Identify which cell holds the provided text, then report its (x, y) central coordinate. 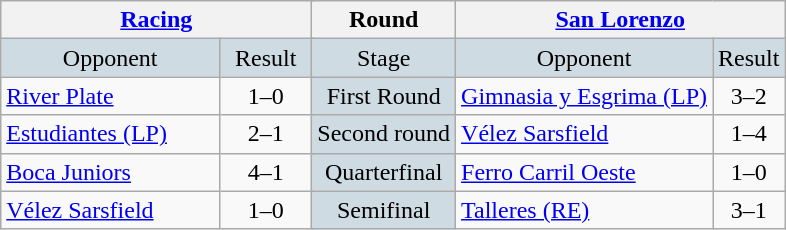
4–1 (266, 172)
Semifinal (384, 210)
Boca Juniors (110, 172)
Talleres (RE) (584, 210)
1–4 (749, 134)
Ferro Carril Oeste (584, 172)
Stage (384, 58)
Estudiantes (LP) (110, 134)
Quarterfinal (384, 172)
First Round (384, 96)
San Lorenzo (620, 20)
Round (384, 20)
Racing (156, 20)
3–1 (749, 210)
Second round (384, 134)
3–2 (749, 96)
Gimnasia y Esgrima (LP) (584, 96)
2–1 (266, 134)
River Plate (110, 96)
